Determine the (x, y) coordinate at the center of the cell enclosing the given text.  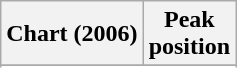
Chart (2006) (72, 34)
Peakposition (189, 34)
